Return the (X, Y) coordinate for the center point of the cell that contains the specified text.  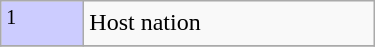
1 (42, 24)
Host nation (229, 24)
